For the text-containing cell, return its midpoint in [x, y] coordinate format. 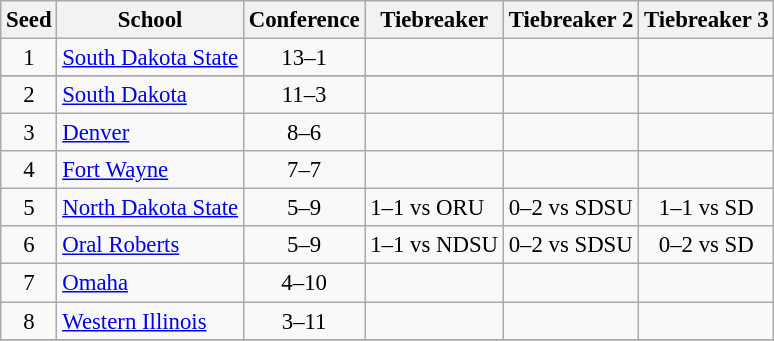
4–10 [304, 283]
South Dakota [150, 95]
6 [29, 245]
1–1 vs SD [706, 208]
1–1 vs NDSU [434, 245]
Conference [304, 20]
1 [29, 58]
1–1 vs ORU [434, 208]
3–11 [304, 321]
North Dakota State [150, 208]
Tiebreaker [434, 20]
Denver [150, 133]
7–7 [304, 170]
South Dakota State [150, 58]
3 [29, 133]
Western Illinois [150, 321]
Oral Roberts [150, 245]
Fort Wayne [150, 170]
8 [29, 321]
2 [29, 95]
Seed [29, 20]
13–1 [304, 58]
8–6 [304, 133]
0–2 vs SD [706, 245]
5 [29, 208]
School [150, 20]
7 [29, 283]
11–3 [304, 95]
Tiebreaker 2 [570, 20]
Omaha [150, 283]
Tiebreaker 3 [706, 20]
4 [29, 170]
